From the cell containing the given text, extract its center point as [x, y] coordinate. 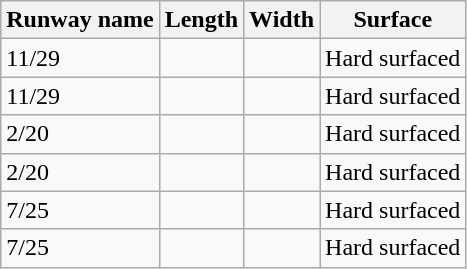
Length [201, 20]
Surface [393, 20]
Width [282, 20]
Runway name [80, 20]
